Search for the cell housing the specified text and yield its (X, Y) center coordinate. 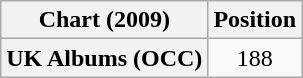
Position (255, 20)
UK Albums (OCC) (104, 58)
188 (255, 58)
Chart (2009) (104, 20)
